Output the (X, Y) coordinate of the center of the cell containing the given text.  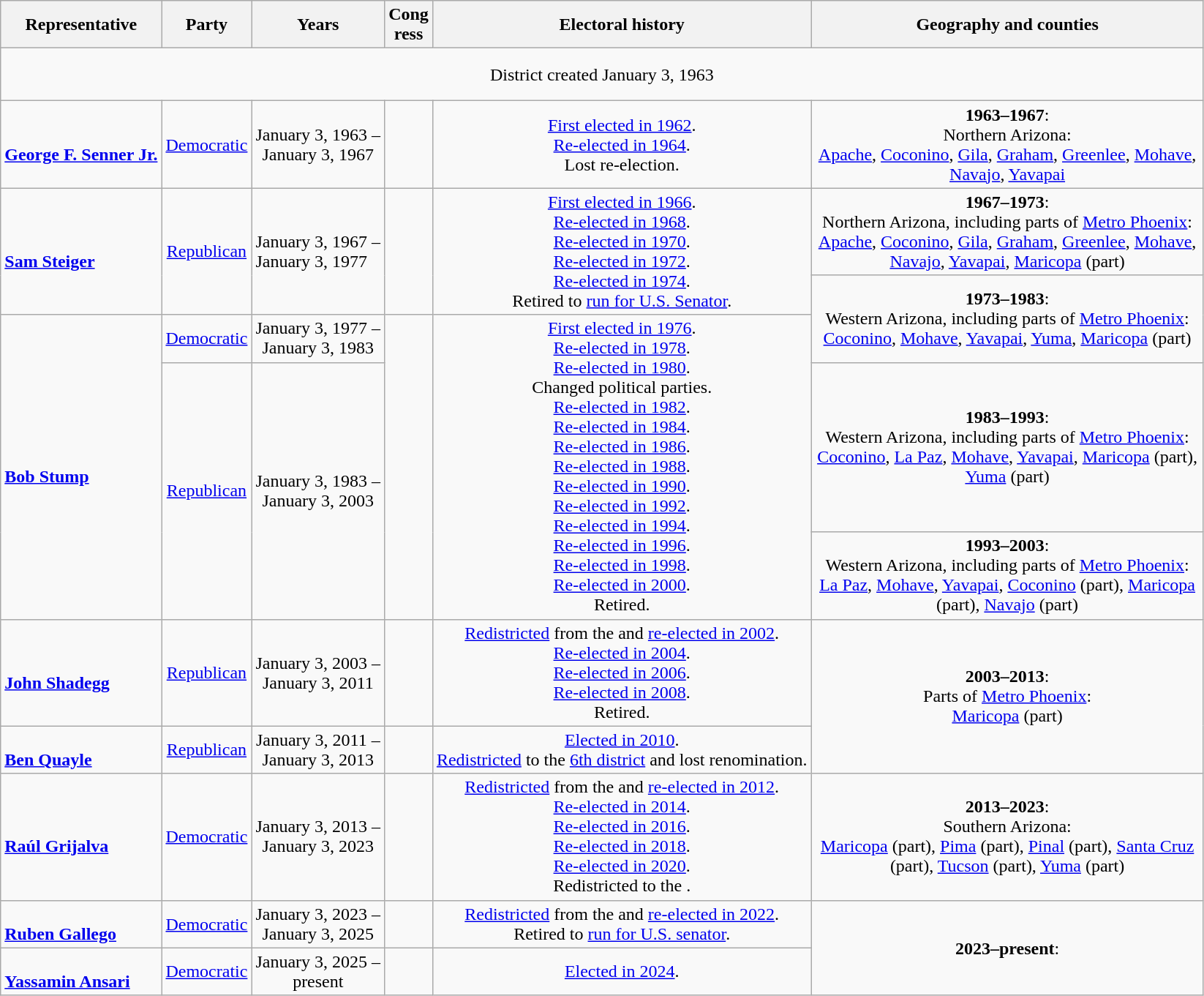
2013–2023:Southern Arizona:Maricopa (part), Pima (part), Pinal (part), Santa Cruz (part), Tucson (part), Yuma (part) (1007, 837)
January 3, 1967 –January 3, 1977 (318, 252)
John Shadegg (81, 673)
First elected in 1966.Re-elected in 1968.Re-elected in 1970.Re-elected in 1972.Re-elected in 1974.Retired to run for U.S. Senator. (622, 252)
District created January 3, 1963 (602, 75)
Congress (409, 25)
January 3, 2025 –present (318, 972)
January 3, 2013 –January 3, 2023 (318, 837)
Elected in 2010.Redistricted to the 6th district and lost renomination. (622, 749)
Redistricted from the and re-elected in 2012.Re-elected in 2014.Re-elected in 2016.Re-elected in 2018.Re-elected in 2020.Redistricted to the . (622, 837)
Geography and counties (1007, 25)
Redistricted from the and re-elected in 2002.Re-elected in 2004.Re-elected in 2006.Re-elected in 2008.Retired. (622, 673)
2003–2013:Parts of Metro Phoenix:Maricopa (part) (1007, 697)
Party (206, 25)
Ben Quayle (81, 749)
Elected in 2024. (622, 972)
January 3, 2011 –January 3, 2013 (318, 749)
Redistricted from the and re-elected in 2022. Retired to run for U.S. senator. (622, 924)
1963–1967:Northern Arizona:Apache, Coconino, Gila, Graham, Greenlee, Mohave, Navajo, Yavapai (1007, 145)
George F. Senner Jr. (81, 145)
Representative (81, 25)
January 3, 1983 –January 3, 2003 (318, 490)
1973–1983:Western Arizona, including parts of Metro Phoenix:Coconino, Mohave, Yavapai, Yuma, Maricopa (part) (1007, 319)
January 3, 2023 –January 3, 2025 (318, 924)
1967–1973:Northern Arizona, including parts of Metro Phoenix:Apache, Coconino, Gila, Graham, Greenlee, Mohave, Navajo, Yavapai, Maricopa (part) (1007, 231)
First elected in 1962.Re-elected in 1964.Lost re-election. (622, 145)
Sam Steiger (81, 252)
2023–present: (1007, 948)
Years (318, 25)
Bob Stump (81, 467)
Yassamin Ansari (81, 972)
Electoral history (622, 25)
January 3, 2003 –January 3, 2011 (318, 673)
January 3, 1963 –January 3, 1967 (318, 145)
1993–2003:Western Arizona, including parts of Metro Phoenix:La Paz, Mohave, Yavapai, Coconino (part), Maricopa (part), Navajo (part) (1007, 575)
Ruben Gallego (81, 924)
January 3, 1977 –January 3, 1983 (318, 338)
Raúl Grijalva (81, 837)
1983–1993:Western Arizona, including parts of Metro Phoenix:Coconino, La Paz, Mohave, Yavapai, Maricopa (part), Yuma (part) (1007, 447)
